Output the (X, Y) coordinate of the center of the cell containing the given text.  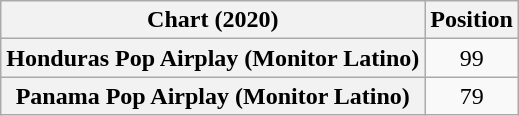
79 (472, 96)
99 (472, 58)
Panama Pop Airplay (Monitor Latino) (213, 96)
Position (472, 20)
Chart (2020) (213, 20)
Honduras Pop Airplay (Monitor Latino) (213, 58)
